Pinpoint the cell where the given text exists, returning its [x, y] midpoint coordinate. 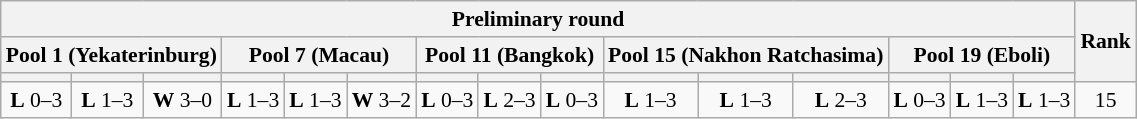
Pool 19 (Eboli) [982, 55]
Pool 7 (Macau) [319, 55]
W 3–0 [182, 101]
Rank [1106, 42]
W 3–2 [382, 101]
Pool 11 (Bangkok) [510, 55]
Preliminary round [538, 19]
15 [1106, 101]
Pool 15 (Nakhon Ratchasima) [746, 55]
Pool 1 (Yekaterinburg) [112, 55]
